Output the (x, y) coordinate of the center of the cell containing the given text.  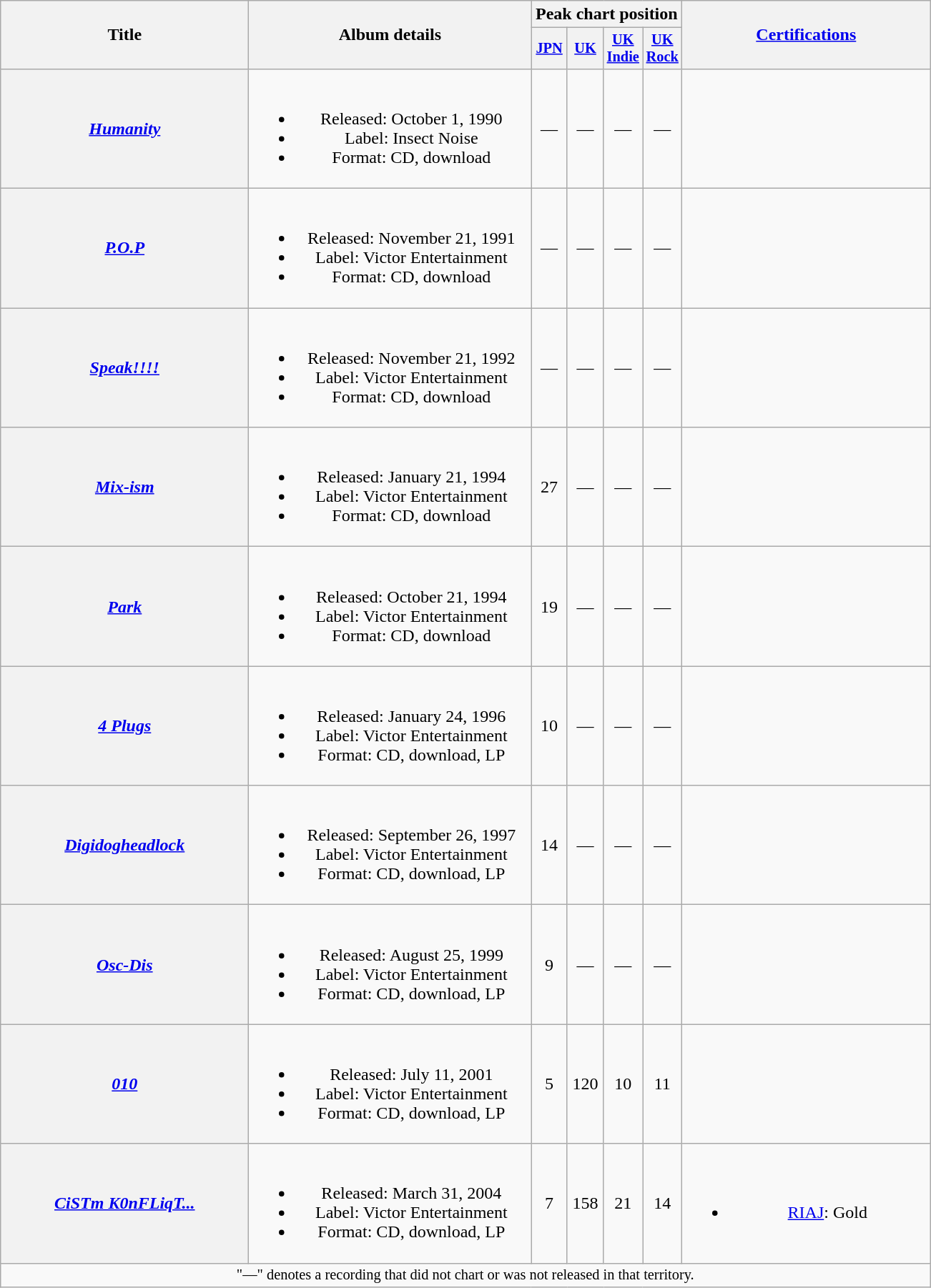
Humanity (124, 129)
Certifications (807, 35)
Osc-Dis (124, 965)
4 Plugs (124, 726)
Released: July 11, 2001Label: Victor EntertainmentFormat: CD, download, LP (390, 1084)
120 (585, 1084)
Released: November 21, 1991Label: Victor EntertainmentFormat: CD, download (390, 249)
RIAJ: Gold (807, 1204)
Album details (390, 35)
Released: November 21, 1992Label: Victor EntertainmentFormat: CD, download (390, 367)
Digidogheadlock (124, 845)
27 (549, 487)
UK Rock (662, 49)
UK (585, 49)
JPN (549, 49)
11 (662, 1084)
Released: March 31, 2004Label: Victor EntertainmentFormat: CD, download, LP (390, 1204)
Peak chart position (606, 14)
7 (549, 1204)
Released: August 25, 1999Label: Victor EntertainmentFormat: CD, download, LP (390, 965)
9 (549, 965)
Released: September 26, 1997Label: Victor EntertainmentFormat: CD, download, LP (390, 845)
Mix-ism (124, 487)
Title (124, 35)
Released: January 24, 1996Label: Victor EntertainmentFormat: CD, download, LP (390, 726)
158 (585, 1204)
"—" denotes a recording that did not chart or was not released in that territory. (465, 1275)
Released: October 21, 1994Label: Victor EntertainmentFormat: CD, download (390, 606)
Park (124, 606)
21 (624, 1204)
UKIndie (624, 49)
Released: October 1, 1990Label: Insect NoiseFormat: CD, download (390, 129)
P.O.P (124, 249)
19 (549, 606)
Released: January 21, 1994Label: Victor EntertainmentFormat: CD, download (390, 487)
010 (124, 1084)
Speak!!!! (124, 367)
5 (549, 1084)
CiSTm K0nFLiqT... (124, 1204)
